For the text-containing cell, return its midpoint in (x, y) coordinate format. 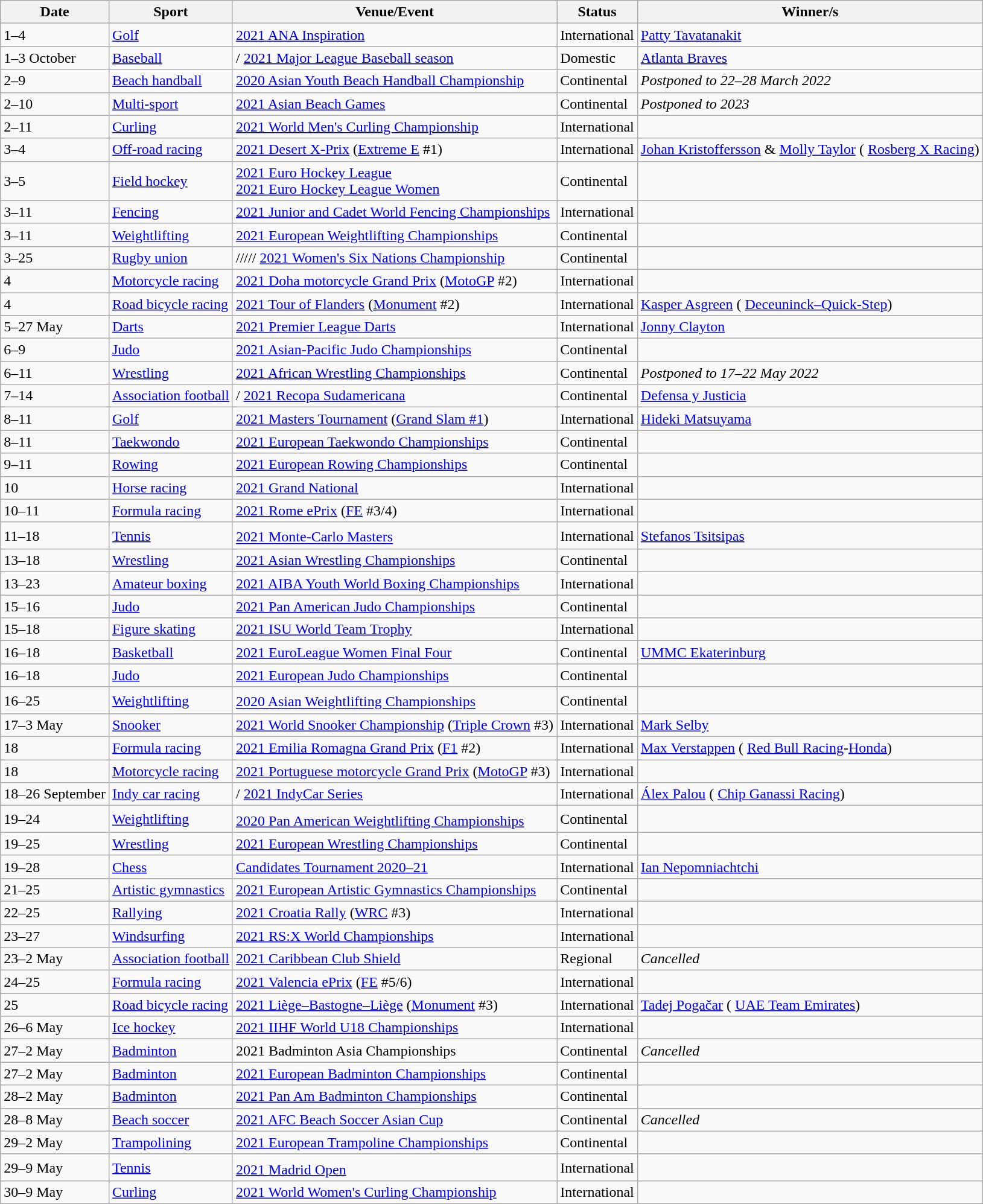
2020 Pan American Weightlifting Championships (395, 820)
10 (55, 488)
2021 European Taekwondo Championships (395, 442)
Atlanta Braves (810, 58)
2021 European Artistic Gymnastics Championships (395, 890)
Kasper Asgreen ( Deceuninck–Quick-Step) (810, 304)
Johan Kristoffersson & Molly Taylor ( Rosberg X Racing) (810, 150)
29–9 May (55, 1167)
2021 European Wrestling Championships (395, 844)
15–16 (55, 607)
2021 ISU World Team Trophy (395, 629)
2021 Pan American Judo Championships (395, 607)
2021 European Badminton Championships (395, 1074)
Patty Tavatanakit (810, 35)
2021 Madrid Open (395, 1167)
25 (55, 1005)
2021 World Men's Curling Championship (395, 127)
24–25 (55, 982)
Postponed to 2023 (810, 104)
23–27 (55, 936)
2021 Valencia ePrix (FE #5/6) (395, 982)
1–3 October (55, 58)
2021 Asian Wrestling Championships (395, 561)
17–3 May (55, 725)
26–6 May (55, 1028)
2021 European Trampoline Championships (395, 1142)
2021 Emilia Romagna Grand Prix (F1 #2) (395, 748)
2021 AFC Beach Soccer Asian Cup (395, 1120)
2020 Asian Weightlifting Championships (395, 700)
2021 European Rowing Championships (395, 465)
Multi-sport (170, 104)
Postponed to 17–22 May 2022 (810, 373)
Álex Palou ( Chip Ganassi Racing) (810, 794)
2021 Premier League Darts (395, 327)
2021 IIHF World U18 Championships (395, 1028)
Defensa y Justicia (810, 396)
Snooker (170, 725)
2–9 (55, 81)
Horse racing (170, 488)
2021 Desert X-Prix (Extreme E #1) (395, 150)
10–11 (55, 511)
Artistic gymnastics (170, 890)
Regional (597, 959)
///// 2021 Women's Six Nations Championship (395, 258)
13–23 (55, 584)
Taekwondo (170, 442)
Jonny Clayton (810, 327)
2021 RS:X World Championships (395, 936)
1–4 (55, 35)
Off-road racing (170, 150)
21–25 (55, 890)
2021 European Weightlifting Championships (395, 235)
Basketball (170, 652)
Windsurfing (170, 936)
13–18 (55, 561)
3–4 (55, 150)
2021 Asian-Pacific Judo Championships (395, 350)
19–24 (55, 820)
Stefanos Tsitsipas (810, 536)
/ 2021 IndyCar Series (395, 794)
2021 Monte-Carlo Masters (395, 536)
UMMC Ekaterinburg (810, 652)
2021 Tour of Flanders (Monument #2) (395, 304)
/ 2021 Recopa Sudamericana (395, 396)
23–2 May (55, 959)
6–11 (55, 373)
18–26 September (55, 794)
2021 EuroLeague Women Final Four (395, 652)
Beach handball (170, 81)
Amateur boxing (170, 584)
2021 Grand National (395, 488)
2021 Asian Beach Games (395, 104)
2021 African Wrestling Championships (395, 373)
Field hockey (170, 181)
Ian Nepomniachtchi (810, 867)
9–11 (55, 465)
2021 ANA Inspiration (395, 35)
2021 Euro Hockey League 2021 Euro Hockey League Women (395, 181)
Venue/Event (395, 12)
2021 Badminton Asia Championships (395, 1051)
Figure skating (170, 629)
29–2 May (55, 1142)
Fencing (170, 212)
16–25 (55, 700)
2–10 (55, 104)
2020 Asian Youth Beach Handball Championship (395, 81)
2021 World Women's Curling Championship (395, 1193)
2021 Portuguese motorcycle Grand Prix (MotoGP #3) (395, 771)
Candidates Tournament 2020–21 (395, 867)
2021 World Snooker Championship (Triple Crown #3) (395, 725)
3–25 (55, 258)
Mark Selby (810, 725)
2–11 (55, 127)
Rowing (170, 465)
19–28 (55, 867)
22–25 (55, 913)
2021 European Judo Championships (395, 675)
19–25 (55, 844)
Indy car racing (170, 794)
11–18 (55, 536)
Rallying (170, 913)
Domestic (597, 58)
Max Verstappen ( Red Bull Racing-Honda) (810, 748)
30–9 May (55, 1193)
2021 Liège–Bastogne–Liège (Monument #3) (395, 1005)
Chess (170, 867)
Baseball (170, 58)
Tadej Pogačar ( UAE Team Emirates) (810, 1005)
2021 AIBA Youth World Boxing Championships (395, 584)
Date (55, 12)
Beach soccer (170, 1120)
Postponed to 22–28 March 2022 (810, 81)
3–5 (55, 181)
2021 Pan Am Badminton Championships (395, 1097)
Darts (170, 327)
2021 Rome ePrix (FE #3/4) (395, 511)
2021 Masters Tournament (Grand Slam #1) (395, 419)
Hideki Matsuyama (810, 419)
5–27 May (55, 327)
Ice hockey (170, 1028)
7–14 (55, 396)
Sport (170, 12)
2021 Croatia Rally (WRC #3) (395, 913)
Status (597, 12)
Trampolining (170, 1142)
2021 Caribbean Club Shield (395, 959)
2021 Junior and Cadet World Fencing Championships (395, 212)
Rugby union (170, 258)
Winner/s (810, 12)
28–8 May (55, 1120)
2021 Doha motorcycle Grand Prix (MotoGP #2) (395, 281)
15–18 (55, 629)
6–9 (55, 350)
28–2 May (55, 1097)
/ 2021 Major League Baseball season (395, 58)
